Search for the cell housing the specified text and yield its (x, y) center coordinate. 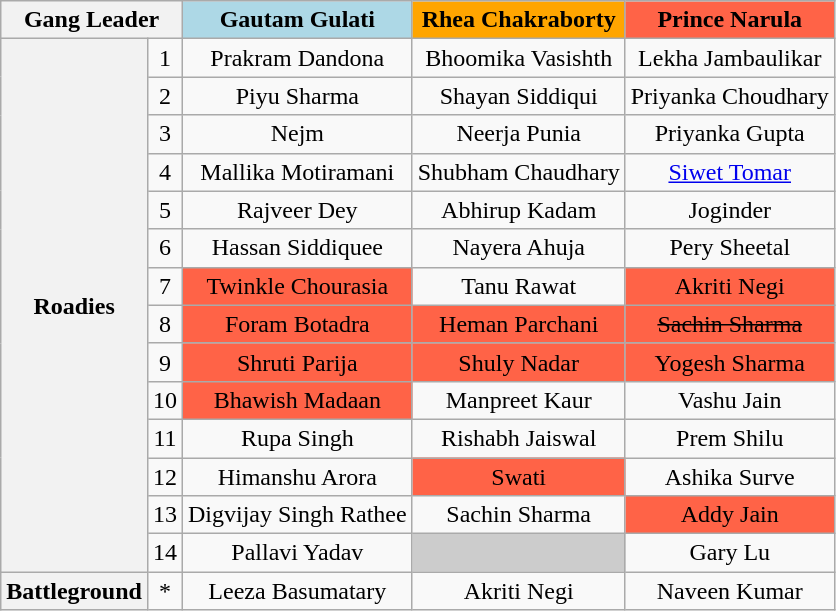
Rajveer Dey (297, 210)
Priyanka Choudhary (730, 96)
Piyu Sharma (297, 96)
3 (164, 134)
14 (164, 553)
Digvijay Singh Rathee (297, 515)
Manpreet Kaur (518, 400)
13 (164, 515)
5 (164, 210)
Nejm (297, 134)
Nayera Ahuja (518, 248)
8 (164, 324)
Foram Botadra (297, 324)
Tanu Rawat (518, 286)
Twinkle Chourasia (297, 286)
Joginder (730, 210)
6 (164, 248)
Himanshu Arora (297, 477)
Gang Leader (92, 20)
4 (164, 172)
Shubham Chaudhary (518, 172)
Vashu Jain (730, 400)
Swati (518, 477)
Abhirup Kadam (518, 210)
Rishabh Jaiswal (518, 438)
Pery Sheetal (730, 248)
Yogesh Sharma (730, 362)
* (164, 591)
Mallika Motiramani (297, 172)
Neerja Punia (518, 134)
Lekha Jambaulikar (730, 58)
Bhawish Madaan (297, 400)
1 (164, 58)
Roadies (74, 306)
Shuly Nadar (518, 362)
Ashika Surve (730, 477)
Battleground (74, 591)
Leeza Basumatary (297, 591)
Gautam Gulati (297, 20)
Prem Shilu (730, 438)
Pallavi Yadav (297, 553)
Shayan Siddiqui (518, 96)
Prince Narula (730, 20)
Rupa Singh (297, 438)
Naveen Kumar (730, 591)
Shruti Parija (297, 362)
Rhea Chakraborty (518, 20)
Heman Parchani (518, 324)
7 (164, 286)
Bhoomika Vasishth (518, 58)
11 (164, 438)
Prakram Dandona (297, 58)
Siwet Tomar (730, 172)
10 (164, 400)
Addy Jain (730, 515)
Hassan Siddiquee (297, 248)
Gary Lu (730, 553)
12 (164, 477)
Priyanka Gupta (730, 134)
2 (164, 96)
9 (164, 362)
